From the cell containing the given text, extract its center point as (X, Y) coordinate. 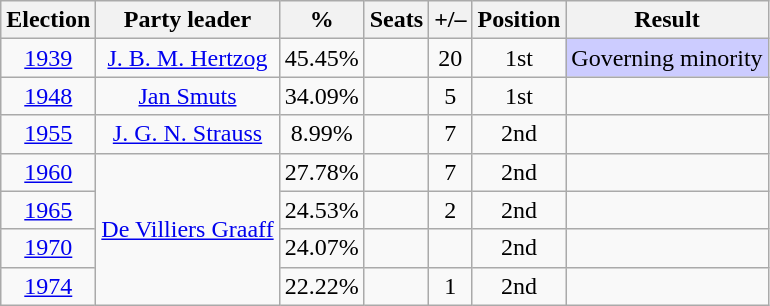
1939 (48, 58)
Election (48, 20)
J. B. M. Hertzog (188, 58)
1965 (48, 210)
8.99% (322, 134)
+/– (450, 20)
22.22% (322, 286)
1974 (48, 286)
45.45% (322, 58)
34.09% (322, 96)
24.07% (322, 248)
Position (519, 20)
1955 (48, 134)
Jan Smuts (188, 96)
J. G. N. Strauss (188, 134)
Result (667, 20)
1970 (48, 248)
1 (450, 286)
5 (450, 96)
Seats (396, 20)
De Villiers Graaff (188, 229)
2 (450, 210)
24.53% (322, 210)
1960 (48, 172)
20 (450, 58)
Governing minority (667, 58)
% (322, 20)
Party leader (188, 20)
27.78% (322, 172)
1948 (48, 96)
